Search for the cell housing the specified text and yield its [X, Y] center coordinate. 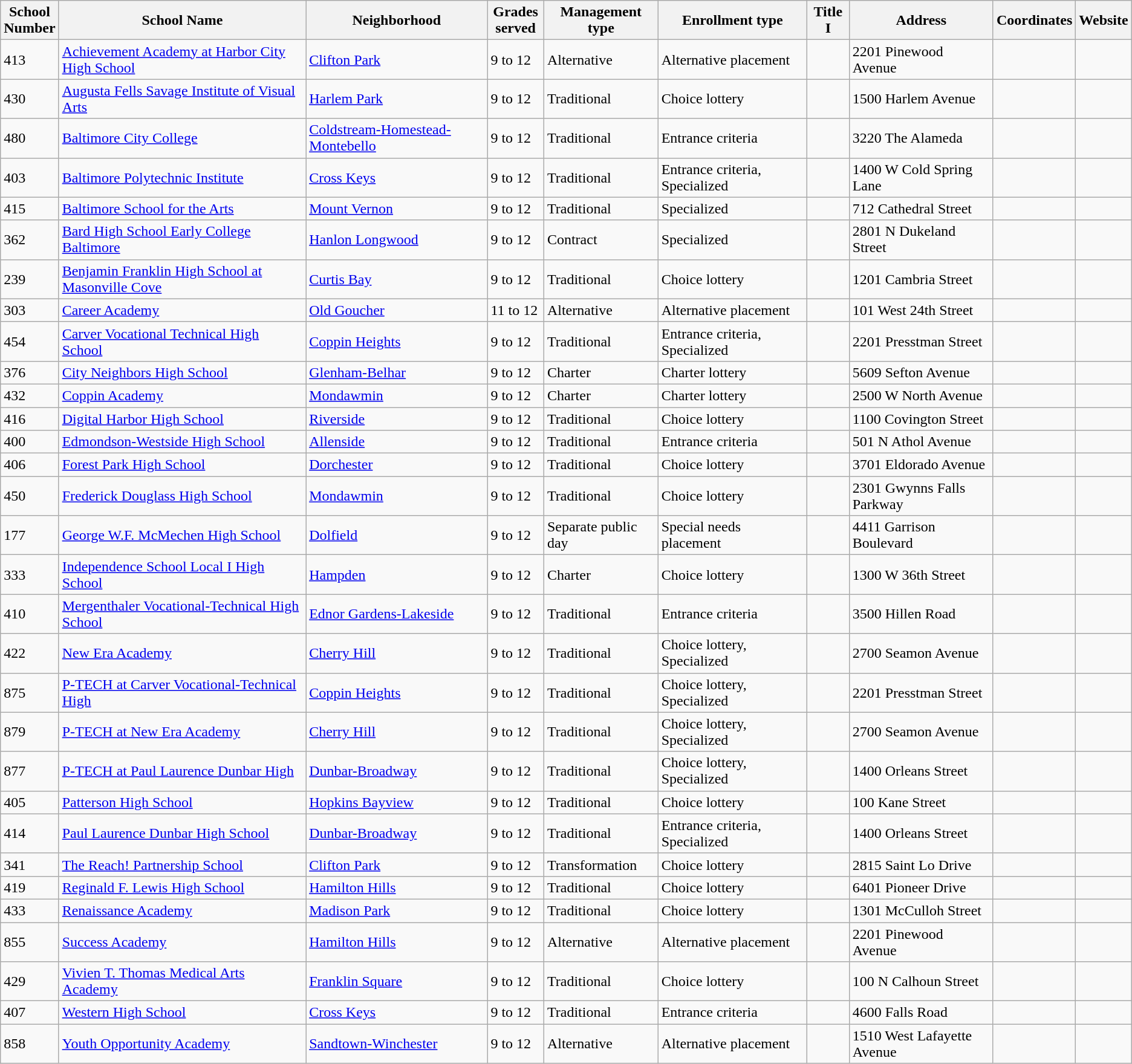
879 [30, 731]
4600 Falls Road [921, 1013]
419 [30, 887]
3220 The Alameda [921, 138]
480 [30, 138]
New Era Academy [182, 653]
5609 Sefton Avenue [921, 372]
Western High School [182, 1013]
P-TECH at Carver Vocational-Technical High [182, 693]
Edmondson-Westside High School [182, 442]
George W.F. McMechen High School [182, 536]
877 [30, 771]
239 [30, 279]
Allenside [397, 442]
376 [30, 372]
P-TECH at New Era Academy [182, 731]
Independence School Local I High School [182, 574]
Enrollment type [732, 21]
Achievement Academy at Harbor City High School [182, 59]
875 [30, 693]
410 [30, 614]
Renaissance Academy [182, 910]
712 Cathedral Street [921, 209]
Curtis Bay [397, 279]
100 Kane Street [921, 802]
City Neighbors High School [182, 372]
2500 W North Avenue [921, 395]
Separate public day [601, 536]
Website [1104, 21]
Benjamin Franklin High School at Masonville Cove [182, 279]
3500 Hillen Road [921, 614]
Success Academy [182, 942]
Forest Park High School [182, 465]
School Name [182, 21]
P-TECH at Paul Laurence Dunbar High [182, 771]
Coldstream-Homestead-Montebello [397, 138]
406 [30, 465]
Contract [601, 239]
1201 Cambria Street [921, 279]
405 [30, 802]
Baltimore City College [182, 138]
454 [30, 341]
Transformation [601, 864]
450 [30, 496]
403 [30, 178]
Neighborhood [397, 21]
Glenham-Belhar [397, 372]
Bard High School Early College Baltimore [182, 239]
4411 Garrison Boulevard [921, 536]
501 N Athol Avenue [921, 442]
Address [921, 21]
Career Academy [182, 310]
Special needs placement [732, 536]
3701 Eldorado Avenue [921, 465]
The Reach! Partnership School [182, 864]
Old Goucher [397, 310]
Patterson High School [182, 802]
Augusta Fells Savage Institute of Visual Arts [182, 99]
Baltimore Polytechnic Institute [182, 178]
433 [30, 910]
Mergenthaler Vocational-Technical High School [182, 614]
Baltimore School for the Arts [182, 209]
Madison Park [397, 910]
1500 Harlem Avenue [921, 99]
177 [30, 536]
1100 Covington Street [921, 419]
Hampden [397, 574]
Coordinates [1034, 21]
Mount Vernon [397, 209]
430 [30, 99]
Grades served [516, 21]
416 [30, 419]
855 [30, 942]
Digital Harbor High School [182, 419]
415 [30, 209]
Hopkins Bayview [397, 802]
414 [30, 833]
858 [30, 1043]
Sandtown-Winchester [397, 1043]
School Number [30, 21]
1400 W Cold Spring Lane [921, 178]
Dolfield [397, 536]
341 [30, 864]
100 N Calhoun Street [921, 982]
Hanlon Longwood [397, 239]
1301 McCulloh Street [921, 910]
1300 W 36th Street [921, 574]
422 [30, 653]
Coppin Academy [182, 395]
413 [30, 59]
407 [30, 1013]
1510 West Lafayette Avenue [921, 1043]
2801 N Dukeland Street [921, 239]
Frederick Douglass High School [182, 496]
Dorchester [397, 465]
Franklin Square [397, 982]
2815 Saint Lo Drive [921, 864]
Title I [828, 21]
Harlem Park [397, 99]
2301 Gwynns Falls Parkway [921, 496]
Ednor Gardens-Lakeside [397, 614]
Riverside [397, 419]
400 [30, 442]
Vivien T. Thomas Medical Arts Academy [182, 982]
429 [30, 982]
362 [30, 239]
432 [30, 395]
Paul Laurence Dunbar High School [182, 833]
Management type [601, 21]
333 [30, 574]
303 [30, 310]
6401 Pioneer Drive [921, 887]
11 to 12 [516, 310]
101 West 24th Street [921, 310]
Reginald F. Lewis High School [182, 887]
Youth Opportunity Academy [182, 1043]
Carver Vocational Technical High School [182, 341]
